Pinpoint the cell where the given text exists, returning its [X, Y] midpoint coordinate. 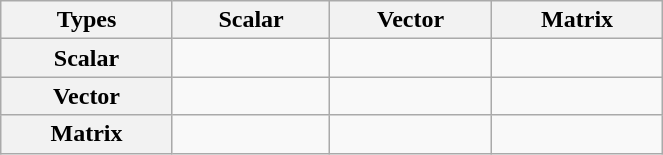
Types [86, 20]
